Return (X, Y) of the center of cell containing provided text 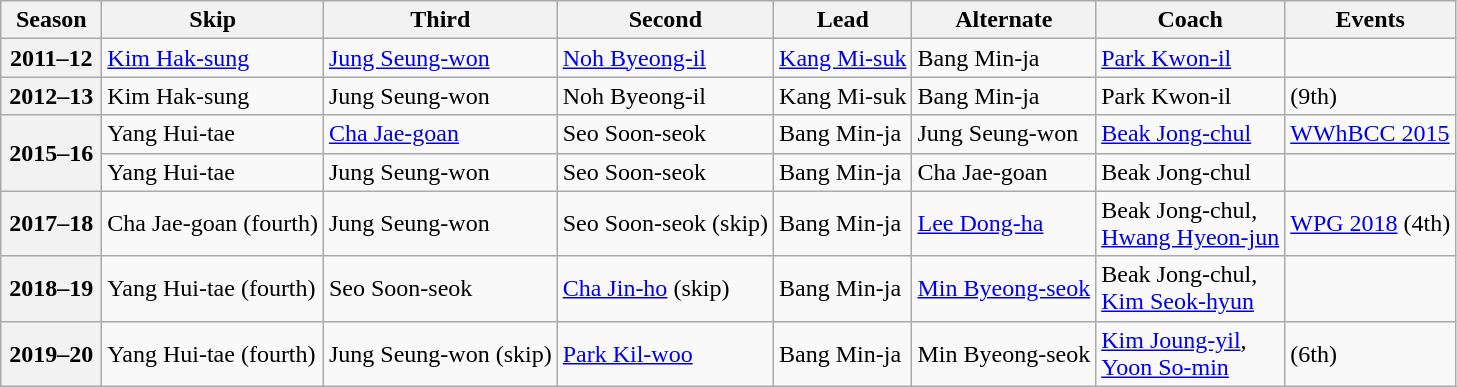
Third (440, 20)
Coach (1190, 20)
2011–12 (52, 58)
Lee Dong-ha (1004, 224)
Jung Seung-won (skip) (440, 354)
Second (665, 20)
Season (52, 20)
2018–19 (52, 288)
Skip (213, 20)
Cha Jin-ho (skip) (665, 288)
2017–18 (52, 224)
(9th) (1370, 96)
Alternate (1004, 20)
WPG 2018 (4th) (1370, 224)
Lead (843, 20)
Events (1370, 20)
WWhBCC 2015 (1370, 134)
(6th) (1370, 354)
2012–13 (52, 96)
Beak Jong-chul,Kim Seok-hyun (1190, 288)
Park Kil-woo (665, 354)
2019–20 (52, 354)
Seo Soon-seok (skip) (665, 224)
Kim Joung-yil,Yoon So-min (1190, 354)
Cha Jae-goan (fourth) (213, 224)
2015–16 (52, 153)
Beak Jong-chul,Hwang Hyeon-jun (1190, 224)
